Pinpoint the cell where the given text exists, returning its (X, Y) midpoint coordinate. 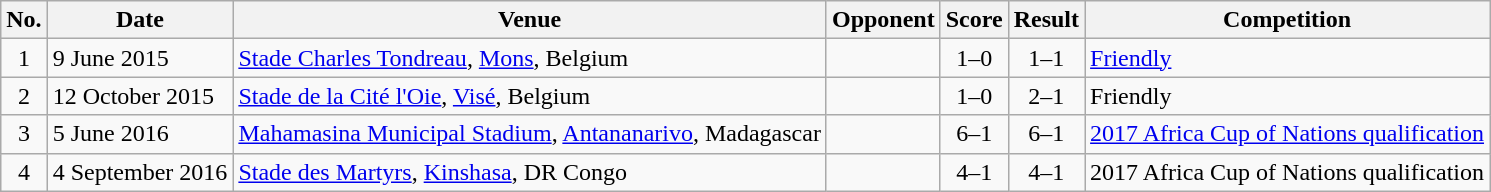
Venue (530, 20)
Score (974, 20)
Opponent (883, 20)
9 June 2015 (140, 58)
4 September 2016 (140, 172)
2 (24, 96)
4 (24, 172)
1 (24, 58)
5 June 2016 (140, 134)
Date (140, 20)
3 (24, 134)
2–1 (1046, 96)
Mahamasina Municipal Stadium, Antananarivo, Madagascar (530, 134)
Stade Charles Tondreau, Mons, Belgium (530, 58)
12 October 2015 (140, 96)
Competition (1288, 20)
Stade des Martyrs, Kinshasa, DR Congo (530, 172)
Stade de la Cité l'Oie, Visé, Belgium (530, 96)
1–1 (1046, 58)
No. (24, 20)
Result (1046, 20)
